For the text-containing cell, return its midpoint in (X, Y) coordinate format. 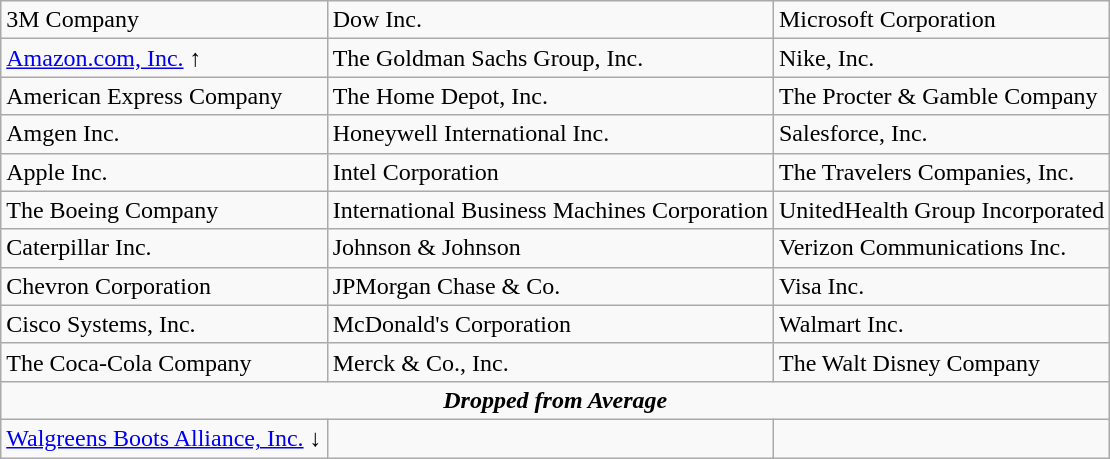
The Walt Disney Company (941, 362)
Dow Inc. (550, 20)
3M Company (164, 20)
Merck & Co., Inc. (550, 362)
The Procter & Gamble Company (941, 96)
Chevron Corporation (164, 286)
Cisco Systems, Inc. (164, 324)
Walgreens Boots Alliance, Inc. ↓ (164, 438)
The Home Depot, Inc. (550, 96)
Walmart Inc. (941, 324)
Caterpillar Inc. (164, 248)
American Express Company (164, 96)
Apple Inc. (164, 172)
Salesforce, Inc. (941, 134)
The Boeing Company (164, 210)
Verizon Communications Inc. (941, 248)
The Travelers Companies, Inc. (941, 172)
Intel Corporation (550, 172)
Johnson & Johnson (550, 248)
Dropped from Average (556, 400)
JPMorgan Chase & Co. (550, 286)
International Business Machines Corporation (550, 210)
Amazon.com, Inc. ↑ (164, 58)
Honeywell International Inc. (550, 134)
UnitedHealth Group Incorporated (941, 210)
Nike, Inc. (941, 58)
Amgen Inc. (164, 134)
Microsoft Corporation (941, 20)
The Goldman Sachs Group, Inc. (550, 58)
The Coca-Cola Company (164, 362)
Visa Inc. (941, 286)
McDonald's Corporation (550, 324)
